Pinpoint the cell where the given text exists, returning its [x, y] midpoint coordinate. 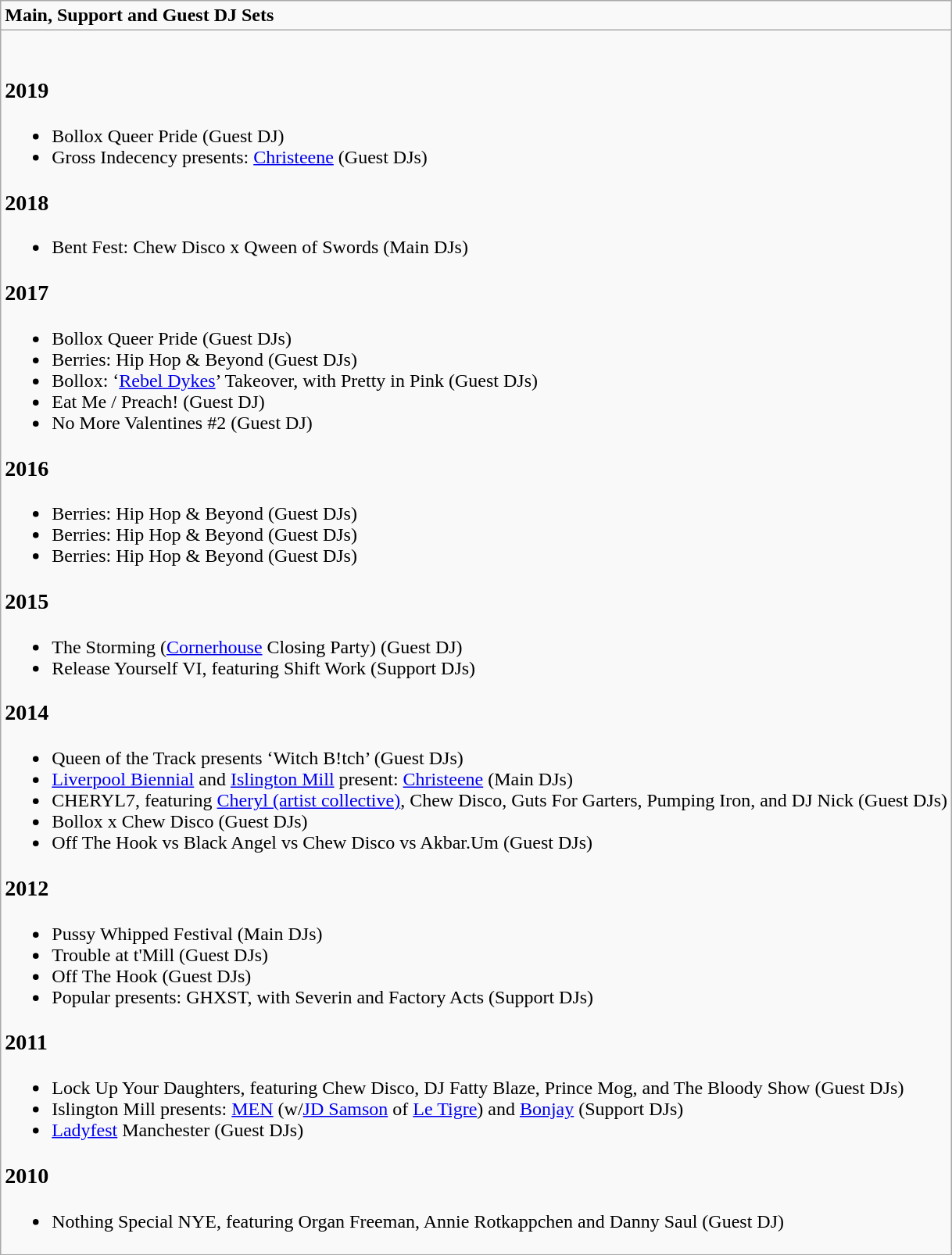
Main, Support and Guest DJ Sets [477, 16]
